From the cell containing the given text, extract its center point as (X, Y) coordinate. 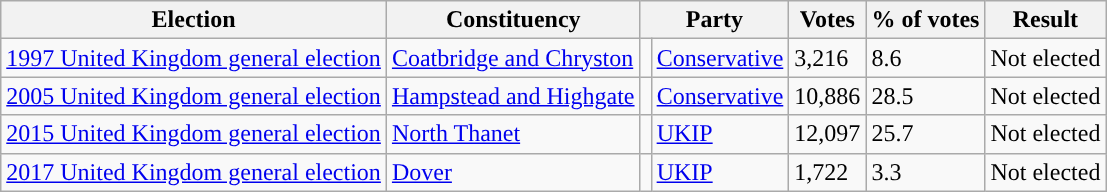
2017 United Kingdom general election (194, 172)
3,216 (828, 58)
Hampstead and Highgate (513, 96)
28.5 (926, 96)
25.7 (926, 134)
10,886 (828, 96)
2015 United Kingdom general election (194, 134)
1997 United Kingdom general election (194, 58)
Party (714, 20)
1,722 (828, 172)
Constituency (513, 20)
3.3 (926, 172)
Votes (828, 20)
12,097 (828, 134)
North Thanet (513, 134)
Coatbridge and Chryston (513, 58)
Election (194, 20)
Result (1046, 20)
% of votes (926, 20)
Dover (513, 172)
8.6 (926, 58)
2005 United Kingdom general election (194, 96)
